Output the [x, y] coordinate of the center of the cell containing the given text.  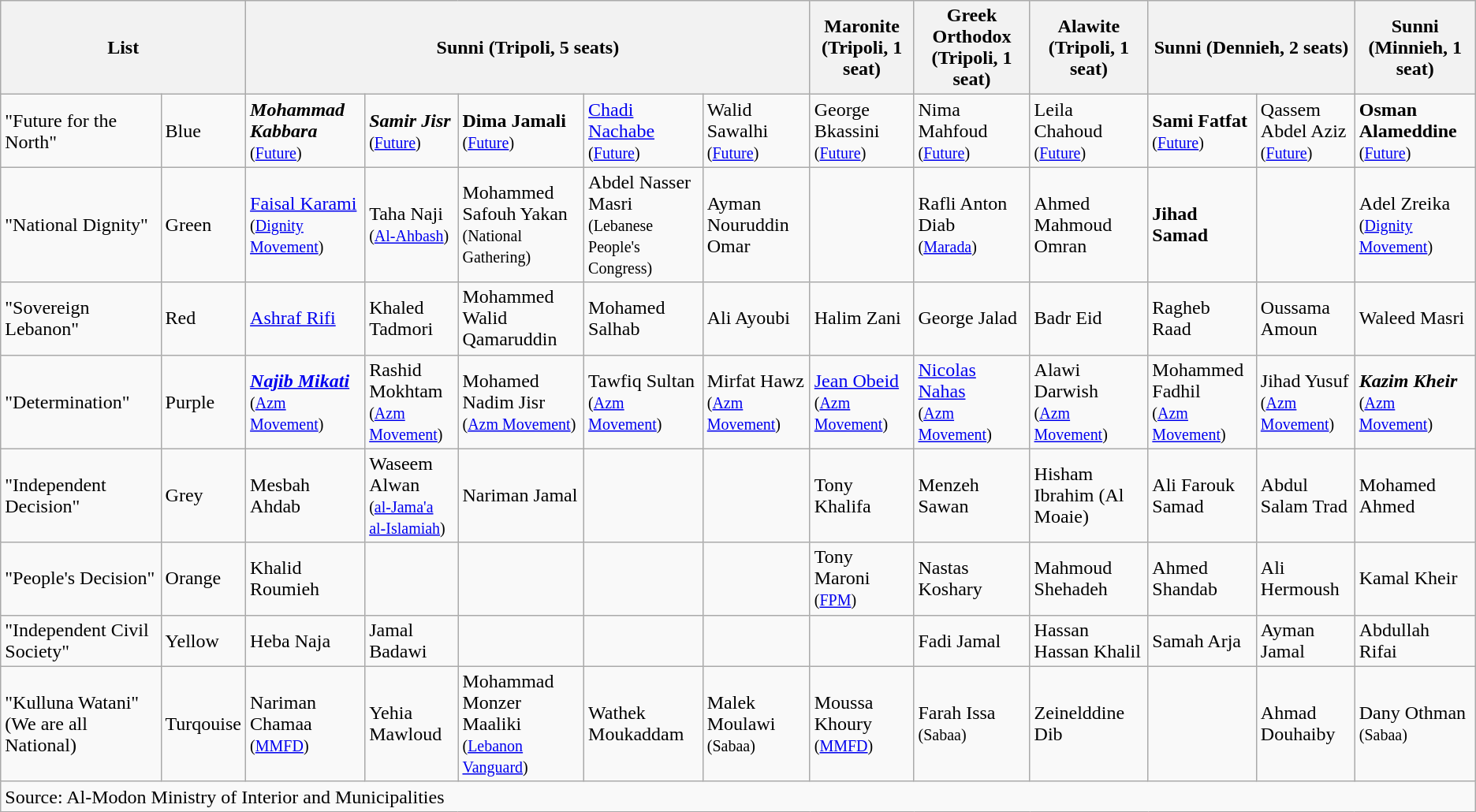
Mohammad Kabbara(Future) [306, 131]
Jihad Yusuf(Azm Movement) [1306, 402]
Fadi Jamal [971, 640]
Ali Farouk Samad [1202, 495]
Abdel Nasser Masri(Lebanese People's Congress) [643, 225]
Najib Mikati(Azm Movement) [306, 402]
Greek Orthodox (Tripoli, 1 seat) [971, 47]
Hisham Ibrahim (Al Moaie) [1089, 495]
Waseem Alwan(al-Jama'a al-Islamiah) [412, 495]
Halim Zani [862, 318]
Ali Ayoubi [756, 318]
Tony Maroni(FPM) [862, 579]
Nastas Koshary [971, 579]
George Bkassini(Future) [862, 131]
Tony Khalifa [862, 495]
Khalid Roumieh [306, 579]
Samir Jisr(Future) [412, 131]
Wathek Moukaddam [643, 724]
Blue [203, 131]
Nima Mahfoud(Future) [971, 131]
Ayman Nouruddin Omar [756, 225]
"Determination" [80, 402]
Mahmoud Shehadeh [1089, 579]
Mohamed Nadim Jisr(Azm Movement) [521, 402]
Orange [203, 579]
Ali Hermoush [1306, 579]
Kamal Kheir [1414, 579]
Alawi Darwish(Azm Movement) [1089, 402]
Samah Arja [1202, 640]
Abdul Salam Trad [1306, 495]
"Sovereign Lebanon" [80, 318]
Grey [203, 495]
Ahmad Douhaiby [1306, 724]
"Independent Decision" [80, 495]
Heba Naja [306, 640]
Taha Naji(Al-Ahbash) [412, 225]
Yellow [203, 640]
List [123, 47]
Faisal Karami(Dignity Movement) [306, 225]
Osman Alameddine(Future) [1414, 131]
Red [203, 318]
Kazim Kheir(Azm Movement) [1414, 402]
Mohammed Safouh Yakan(National Gathering) [521, 225]
Rafli Anton Diab(Marada) [971, 225]
Khaled Tadmori [412, 318]
"Kulluna Watani" (We are all National) [80, 724]
Alawite (Tripoli, 1 seat) [1089, 47]
Rashid Mokhtam(Azm Movement) [412, 402]
Abdullah Rifai [1414, 640]
Oussama Amoun [1306, 318]
Mohammad Monzer Maaliki(Lebanon Vanguard) [521, 724]
George Jalad [971, 318]
Mohammed Fadhil(Azm Movement) [1202, 402]
Ahmed Mahmoud Omran [1089, 225]
"Independent Civil Society" [80, 640]
Maronite (Tripoli, 1 seat) [862, 47]
Waleed Masri [1414, 318]
Sunni (Dennieh, 2 seats) [1251, 47]
Dany Othman (Sabaa) [1414, 724]
Tawfiq Sultan(Azm Movement) [643, 402]
Ahmed Shandab [1202, 579]
Ayman Jamal [1306, 640]
Green [203, 225]
Chadi Nachabe (Future) [643, 131]
Qassem Abdel Aziz(Future) [1306, 131]
Moussa Khoury (MMFD) [862, 724]
Farah Issa(Sabaa) [971, 724]
Turqouise [203, 724]
Mohamed Salhab [643, 318]
Sunni (Tripoli, 5 seats) [528, 47]
Ashraf Rifi [306, 318]
Malek Moulawi(Sabaa) [756, 724]
"Future for the North" [80, 131]
Adel Zreika(Dignity Movement) [1414, 225]
Mohamed Ahmed [1414, 495]
Walid Sawalhi(Future) [756, 131]
Jean Obeid(Azm Movement) [862, 402]
Mesbah Ahdab [306, 495]
Yehia Mawloud [412, 724]
Leila Chahoud(Future) [1089, 131]
Mohammed Walid Qamaruddin [521, 318]
"People's Decision" [80, 579]
Nariman Jamal [521, 495]
Dima Jamali(Future) [521, 131]
Badr Eid [1089, 318]
"National Dignity" [80, 225]
Source: Al-Modon Ministry of Interior and Municipalities [738, 796]
Ragheb Raad [1202, 318]
Sunni (Minnieh, 1 seat) [1414, 47]
Menzeh Sawan [971, 495]
Sami Fatfat(Future) [1202, 131]
Nariman Chamaa (MMFD) [306, 724]
Jihad Samad [1202, 225]
Purple [203, 402]
Nicolas Nahas(Azm Movement) [971, 402]
Zeinelddine Dib [1089, 724]
Mirfat Hawz(Azm Movement) [756, 402]
Hassan Hassan Khalil [1089, 640]
Jamal Badawi [412, 640]
